Search for the cell housing the specified text and yield its [X, Y] center coordinate. 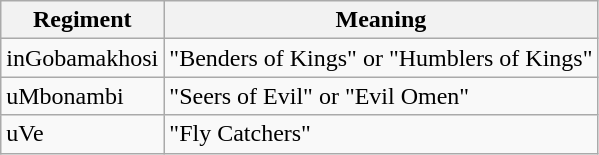
uMbonambi [82, 96]
Regiment [82, 20]
inGobamakhosi [82, 58]
uVe [82, 134]
Meaning [381, 20]
"Seers of Evil" or "Evil Omen" [381, 96]
"Benders of Kings" or "Humblers of Kings" [381, 58]
"Fly Catchers" [381, 134]
